Return the (X, Y) coordinate for the center point of the cell that contains the specified text.  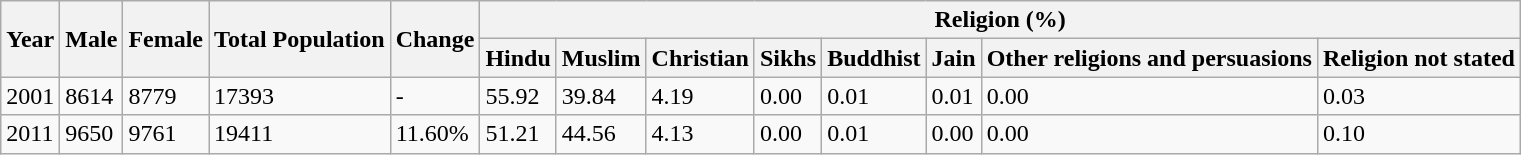
Buddhist (874, 58)
2001 (30, 96)
Total Population (300, 39)
8614 (92, 96)
55.92 (518, 96)
0.03 (1418, 96)
2011 (30, 134)
4.13 (700, 134)
Jain (954, 58)
51.21 (518, 134)
Muslim (601, 58)
9650 (92, 134)
17393 (300, 96)
- (435, 96)
Hindu (518, 58)
Female (166, 39)
11.60% (435, 134)
Religion not stated (1418, 58)
9761 (166, 134)
0.10 (1418, 134)
4.19 (700, 96)
8779 (166, 96)
Christian (700, 58)
19411 (300, 134)
Religion (%) (1000, 20)
Sikhs (788, 58)
Male (92, 39)
39.84 (601, 96)
Year (30, 39)
Other religions and persuasions (1149, 58)
Change (435, 39)
44.56 (601, 134)
